Find where the given text appears and provide that cell's center as [x, y] coordinate. 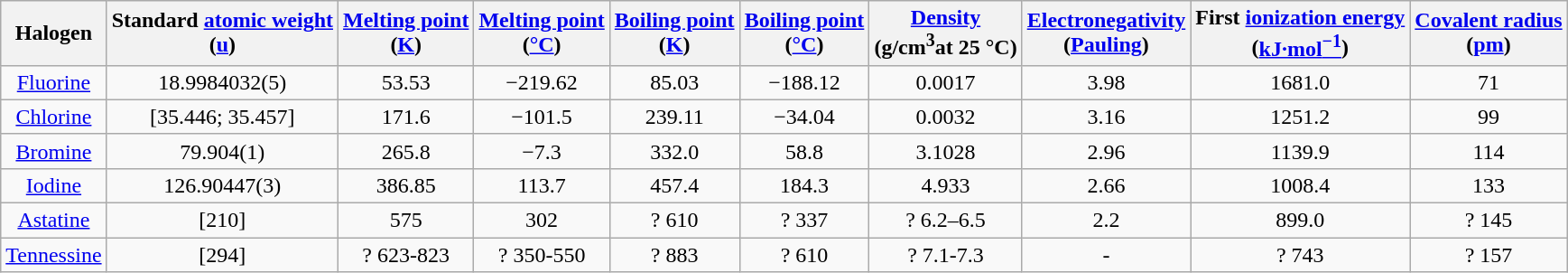
2.2 [1107, 221]
265.8 [406, 151]
302 [542, 221]
1139.9 [1300, 151]
? 623-823 [406, 255]
0.0017 [946, 82]
899.0 [1300, 221]
? 350-550 [542, 255]
58.8 [804, 151]
18.9984032(5) [222, 82]
Covalent radius(pm) [1489, 33]
386.85 [406, 185]
457.4 [674, 185]
? 337 [804, 221]
? 6.2–6.5 [946, 221]
1008.4 [1300, 185]
First ionization energy(kJ·mol−1) [1300, 33]
239.11 [674, 117]
? 743 [1300, 255]
3.16 [1107, 117]
184.3 [804, 185]
575 [406, 221]
4.933 [946, 185]
[210] [222, 221]
Electronegativity(Pauling) [1107, 33]
Boiling point(°C) [804, 33]
Density(g/cm3at 25 °C) [946, 33]
Boiling point(K) [674, 33]
? 7.1-7.3 [946, 255]
133 [1489, 185]
Fluorine [54, 82]
3.1028 [946, 151]
−101.5 [542, 117]
Melting point(K) [406, 33]
Astatine [54, 221]
0.0032 [946, 117]
Tennessine [54, 255]
? 883 [674, 255]
114 [1489, 151]
85.03 [674, 82]
71 [1489, 82]
99 [1489, 117]
2.66 [1107, 185]
2.96 [1107, 151]
332.0 [674, 151]
3.98 [1107, 82]
126.90447(3) [222, 185]
- [1107, 255]
Chlorine [54, 117]
Bromine [54, 151]
79.904(1) [222, 151]
−34.04 [804, 117]
? 157 [1489, 255]
171.6 [406, 117]
[35.446; 35.457] [222, 117]
Standard atomic weight(u) [222, 33]
1681.0 [1300, 82]
Iodine [54, 185]
[294] [222, 255]
−219.62 [542, 82]
Halogen [54, 33]
−188.12 [804, 82]
53.53 [406, 82]
1251.2 [1300, 117]
Melting point(°C) [542, 33]
113.7 [542, 185]
? 145 [1489, 221]
−7.3 [542, 151]
